Return the [X, Y] coordinate for the center point of the cell that contains the specified text.  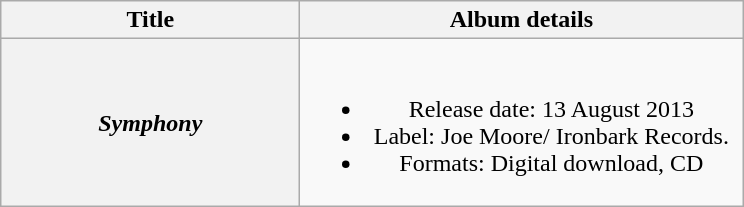
Title [150, 20]
Album details [522, 20]
Symphony [150, 122]
Release date: 13 August 2013Label: Joe Moore/ Ironbark Records.Formats: Digital download, CD [522, 122]
